Provide the [x, y] coordinate of the cell's center where the given text is located.  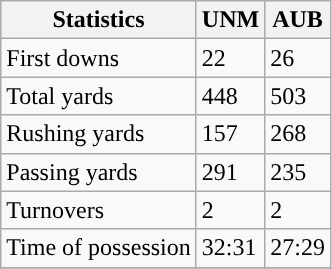
Passing yards [99, 172]
Total yards [99, 96]
503 [298, 96]
268 [298, 134]
22 [230, 58]
First downs [99, 58]
448 [230, 96]
235 [298, 172]
Turnovers [99, 210]
UNM [230, 20]
Statistics [99, 20]
27:29 [298, 248]
26 [298, 58]
32:31 [230, 248]
157 [230, 134]
Rushing yards [99, 134]
AUB [298, 20]
Time of possession [99, 248]
291 [230, 172]
